Find where the given text appears and provide that cell's center as (x, y) coordinate. 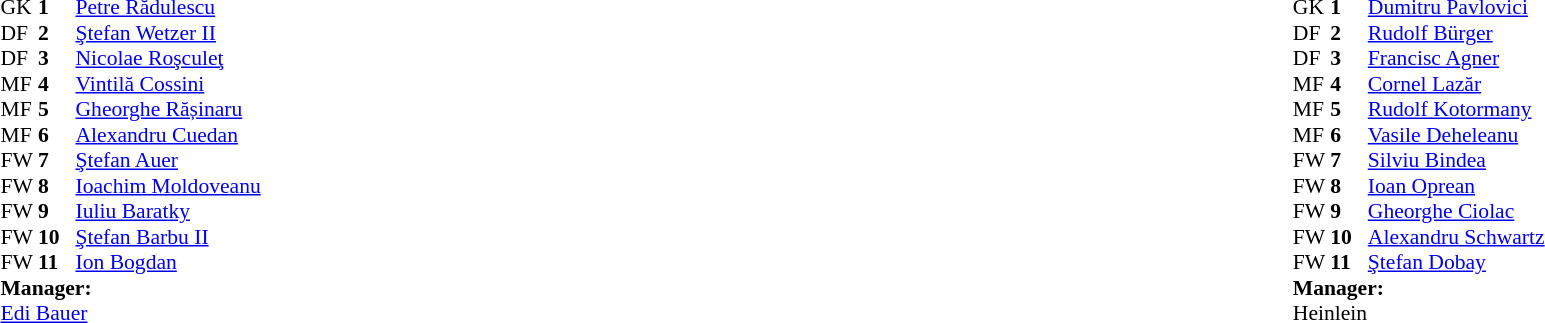
Vasile Deheleanu (1456, 135)
Ştefan Wetzer II (168, 33)
Rudolf Kotormany (1456, 109)
Rudolf Bürger (1456, 33)
Ştefan Auer (168, 161)
Alexandru Cuedan (168, 135)
Ioan Oprean (1456, 186)
Francisc Agner (1456, 59)
Nicolae Roşculeţ (168, 59)
Alexandru Schwartz (1456, 237)
Gheorghe Rășinaru (168, 109)
Vintilă Cossini (168, 84)
Cornel Lazăr (1456, 84)
Silviu Bindea (1456, 161)
Ioachim Moldoveanu (168, 186)
Ştefan Dobay (1456, 263)
Gheorghe Ciolac (1456, 211)
Ştefan Barbu II (168, 237)
Iuliu Baratky (168, 211)
Ion Bogdan (168, 263)
